From the cell containing the given text, extract its center point as (X, Y) coordinate. 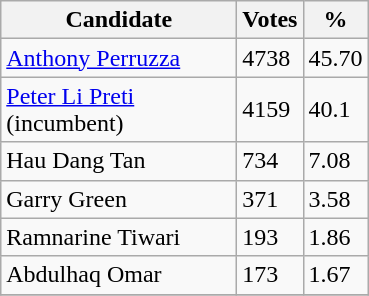
45.70 (336, 58)
Garry Green (119, 199)
1.67 (336, 275)
734 (270, 161)
371 (270, 199)
Votes (270, 20)
3.58 (336, 199)
4738 (270, 58)
% (336, 20)
7.08 (336, 161)
Peter Li Preti (incumbent) (119, 110)
Hau Dang Tan (119, 161)
173 (270, 275)
Ramnarine Tiwari (119, 237)
1.86 (336, 237)
Candidate (119, 20)
40.1 (336, 110)
Abdulhaq Omar (119, 275)
193 (270, 237)
4159 (270, 110)
Anthony Perruzza (119, 58)
